Identify which cell holds the provided text, then report its [X, Y] central coordinate. 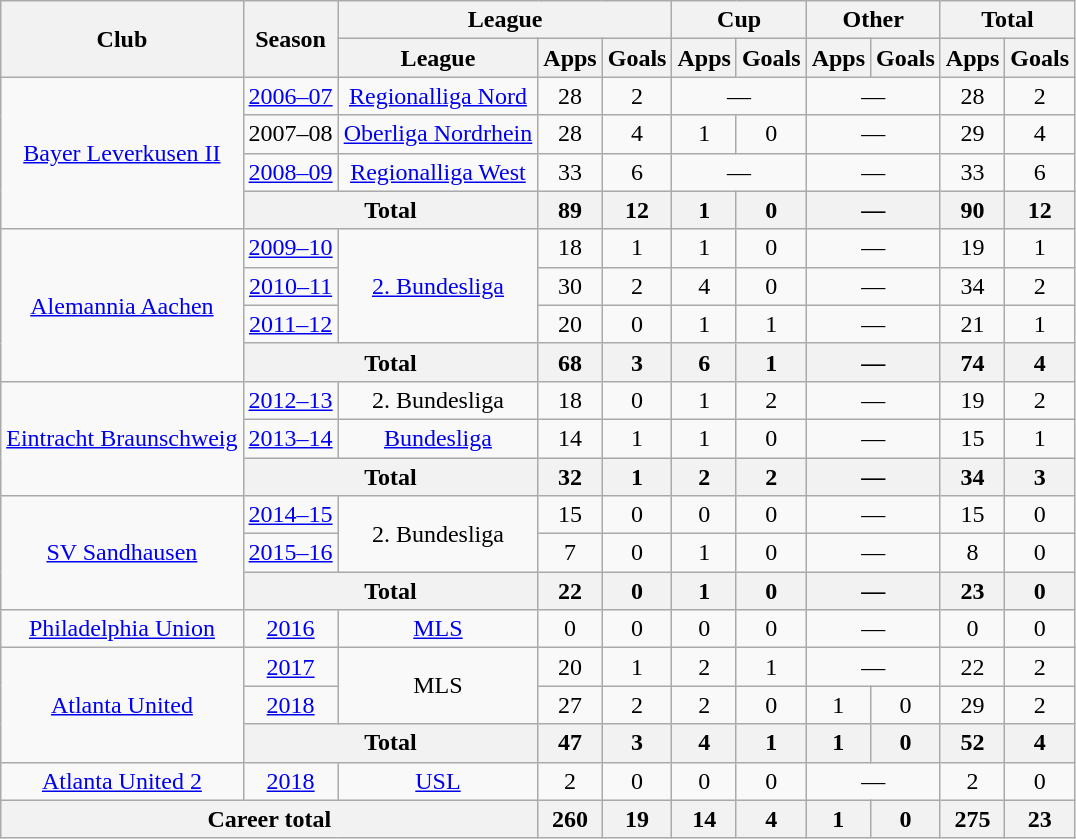
32 [570, 477]
2015–16 [290, 553]
30 [570, 286]
52 [972, 743]
2014–15 [290, 515]
2017 [290, 667]
USL [438, 781]
Atlanta United [122, 705]
21 [972, 324]
2006–07 [290, 96]
Other [873, 20]
27 [570, 705]
SV Sandhausen [122, 553]
Eintracht Braunschweig [122, 438]
Career total [270, 819]
Philadelphia Union [122, 629]
2016 [290, 629]
7 [570, 553]
90 [972, 210]
68 [570, 362]
2013–14 [290, 438]
Club [122, 39]
Cup [739, 20]
74 [972, 362]
Bundesliga [438, 438]
275 [972, 819]
Bayer Leverkusen II [122, 153]
2008–09 [290, 172]
47 [570, 743]
Atlanta United 2 [122, 781]
2012–13 [290, 400]
2009–10 [290, 248]
89 [570, 210]
8 [972, 553]
Regionalliga Nord [438, 96]
2007–08 [290, 134]
Season [290, 39]
2010–11 [290, 286]
Regionalliga West [438, 172]
2011–12 [290, 324]
Alemannia Aachen [122, 305]
Oberliga Nordrhein [438, 134]
260 [570, 819]
